Provide the (x, y) coordinate of the cell's center where the given text is located.  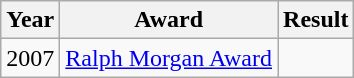
Year (30, 20)
Award (169, 20)
Result (316, 20)
2007 (30, 58)
Ralph Morgan Award (169, 58)
